Determine the [x, y] coordinate at the center of the cell enclosing the given text.  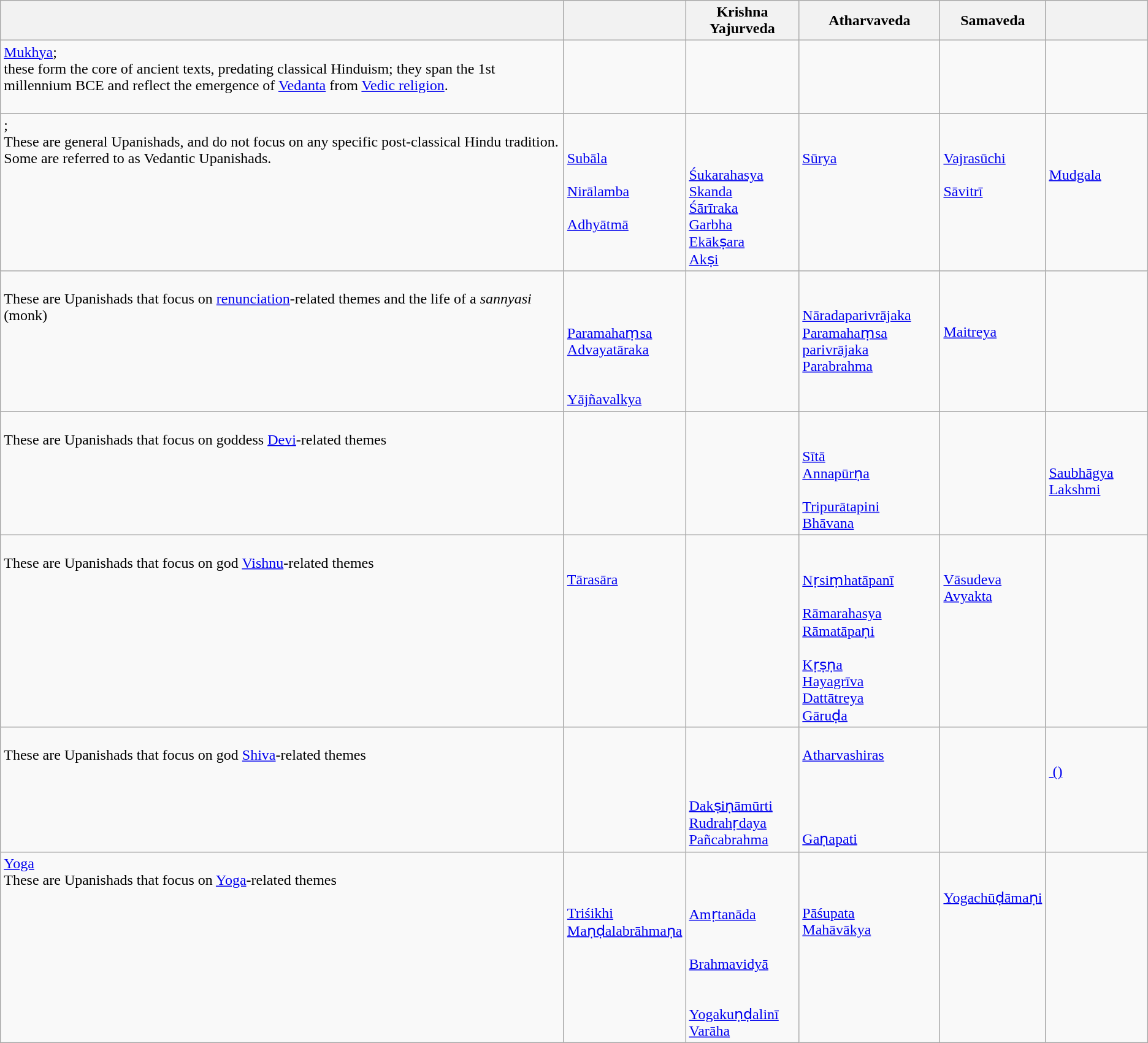
Paramahaṃsa Advayatāraka Yājñavalkya [624, 341]
Samaveda [993, 21]
These are Upanishads that focus on goddess Devi-related themes [282, 473]
Subāla Nirālamba Adhyātmā [624, 193]
These are Upanishads that focus on god Shiva-related themes [282, 790]
Śukarahasya Skanda Śārīraka Garbha Ekākṣara Akṣi [742, 193]
Nṛsiṃhatāpanī Rāmarahasya Rāmatāpaṇi Kṛṣṇa Hayagrīva Dattātreya Gāruḍa [870, 631]
Vāsudeva Avyakta [993, 631]
Dakṣiṇāmūrti Rudrahṛdaya Pañcabrahma [742, 790]
Sītā Annapūrṇa Tripurātapini Bhāvana [870, 473]
These are Upanishads that focus on god Vishnu-related themes [282, 631]
Triśikhi Maṇḍalabrāhmaṇa [624, 947]
Amṛtanāda Brahmavidyā Yogakuṇḍalinī Varāha [742, 947]
Maitreya [993, 341]
Mudgala [1096, 193]
Pāśupata Mahāvākya [870, 947]
Atharvashiras Gaṇapati [870, 790]
These are Upanishads that focus on renunciation-related themes and the life of a sannyasi (monk) [282, 341]
Krishna Yajurveda [742, 21]
() [1096, 790]
Yoga These are Upanishads that focus on Yoga-related themes [282, 947]
;These are general Upanishads, and do not focus on any specific post-classical Hindu tradition. Some are referred to as Vedantic Upanishads. [282, 193]
Tārasāra [624, 631]
Sūrya [870, 193]
Atharvaveda [870, 21]
Saubhāgya Lakshmi [1096, 473]
Nāradaparivrājaka Paramahaṃsa parivrājaka Parabrahma [870, 341]
Yogachūḍāmaṇi [993, 947]
Vajrasūchi Sāvitrī [993, 193]
